Find where the given text appears and provide that cell's center as (X, Y) coordinate. 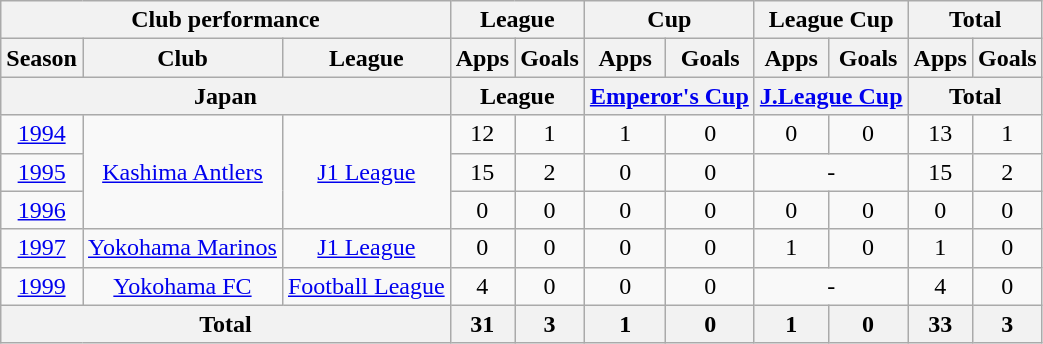
33 (940, 324)
Cup (669, 20)
1996 (42, 210)
1997 (42, 248)
1994 (42, 134)
Yokohama Marinos (182, 248)
Yokohama FC (182, 286)
Club performance (226, 20)
J.League Cup (831, 96)
League Cup (831, 20)
Football League (366, 286)
Season (42, 58)
12 (482, 134)
Japan (226, 96)
31 (482, 324)
1995 (42, 172)
13 (940, 134)
Kashima Antlers (182, 172)
Club (182, 58)
Emperor's Cup (669, 96)
1999 (42, 286)
